Output the [x, y] coordinate of the center of the cell containing the given text.  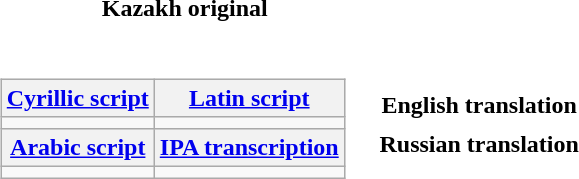
IPA transcription [249, 147]
Cyrillic script [78, 98]
Arabic script [78, 147]
Latin script [249, 98]
